From the cell containing the given text, extract its center point as (X, Y) coordinate. 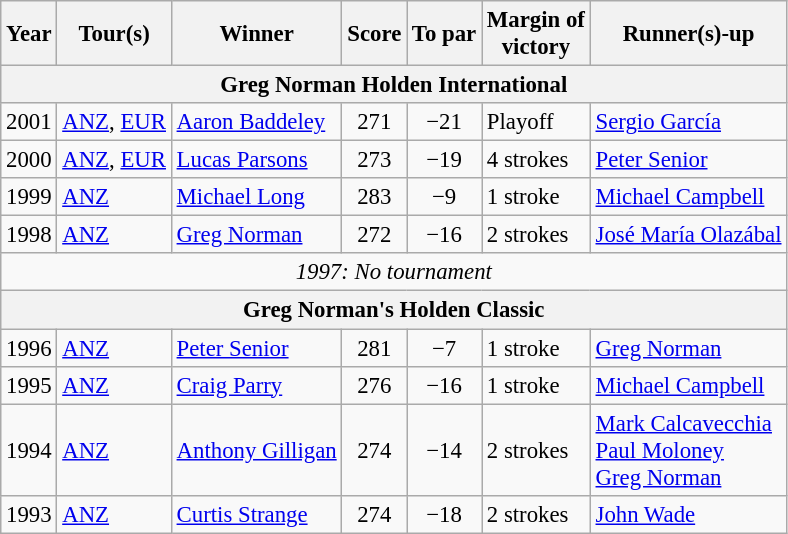
Tour(s) (114, 34)
1993 (29, 514)
Michael Long (256, 197)
1999 (29, 197)
Craig Parry (256, 385)
Year (29, 34)
4 strokes (536, 160)
−21 (444, 122)
273 (374, 160)
Sergio García (688, 122)
Greg Norman Holden International (394, 85)
283 (374, 197)
−14 (444, 450)
Anthony Gilligan (256, 450)
281 (374, 348)
2000 (29, 160)
1996 (29, 348)
Mark Calcavecchia Paul Moloney Greg Norman (688, 450)
John Wade (688, 514)
Aaron Baddeley (256, 122)
Greg Norman's Holden Classic (394, 310)
−19 (444, 160)
Curtis Strange (256, 514)
276 (374, 385)
271 (374, 122)
−18 (444, 514)
Score (374, 34)
Lucas Parsons (256, 160)
Runner(s)-up (688, 34)
1995 (29, 385)
272 (374, 235)
To par (444, 34)
2001 (29, 122)
−9 (444, 197)
José María Olazábal (688, 235)
Playoff (536, 122)
Winner (256, 34)
Margin ofvictory (536, 34)
−7 (444, 348)
1994 (29, 450)
1998 (29, 235)
1997: No tournament (394, 273)
